Pinpoint the cell where the given text exists, returning its [x, y] midpoint coordinate. 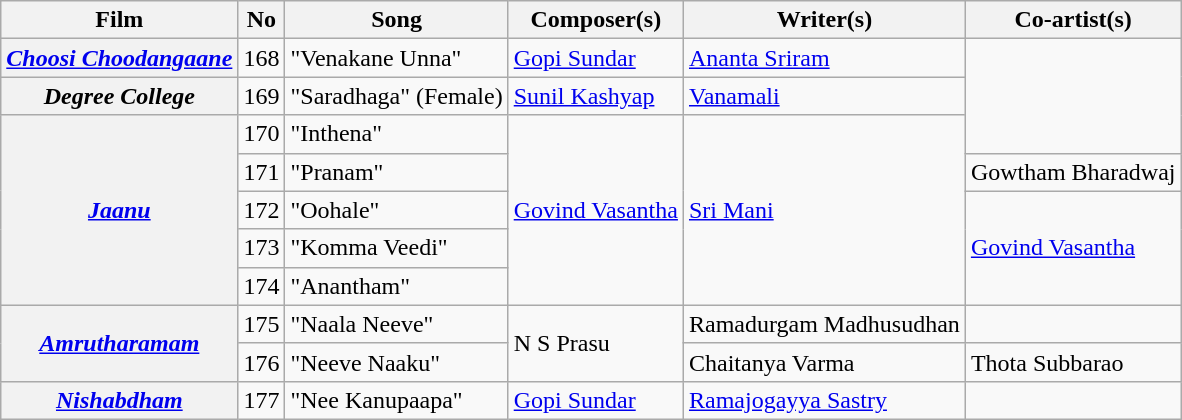
Thota Subbarao [1073, 362]
"Pranam" [396, 172]
Choosi Choodangaane [120, 58]
169 [262, 96]
Ananta Sriram [824, 58]
175 [262, 324]
N S Prasu [596, 343]
Co-artist(s) [1073, 20]
176 [262, 362]
"Venakane Unna" [396, 58]
173 [262, 248]
Sri Mani [824, 210]
174 [262, 286]
170 [262, 134]
"Anantham" [396, 286]
Song [396, 20]
Writer(s) [824, 20]
168 [262, 58]
Jaanu [120, 210]
"Saradhaga" (Female) [396, 96]
"Oohale" [396, 210]
"Naala Neeve" [396, 324]
"Komma Veedi" [396, 248]
"Nee Kanupaapa" [396, 400]
"Inthena" [396, 134]
Amrutharamam [120, 343]
Degree College [120, 96]
171 [262, 172]
Ramajogayya Sastry [824, 400]
Vanamali [824, 96]
Chaitanya Varma [824, 362]
Film [120, 20]
"Neeve Naaku" [396, 362]
177 [262, 400]
Gowtham Bharadwaj [1073, 172]
Composer(s) [596, 20]
No [262, 20]
172 [262, 210]
Nishabdham [120, 400]
Ramadurgam Madhusudhan [824, 324]
Sunil Kashyap [596, 96]
